Find where the given text appears and provide that cell's center as [X, Y] coordinate. 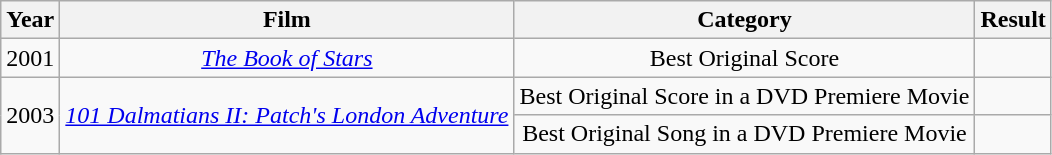
Best Original Song in a DVD Premiere Movie [744, 134]
Result [1013, 20]
2003 [30, 115]
Best Original Score in a DVD Premiere Movie [744, 96]
101 Dalmatians II: Patch's London Adventure [287, 115]
Best Original Score [744, 58]
Film [287, 20]
2001 [30, 58]
Year [30, 20]
Category [744, 20]
The Book of Stars [287, 58]
